Detect which cell encompasses the target text, then output its (X, Y) center coordinate. 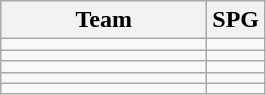
Team (104, 20)
SPG (236, 20)
